Return the [X, Y] coordinate for the center point of the cell that contains the specified text.  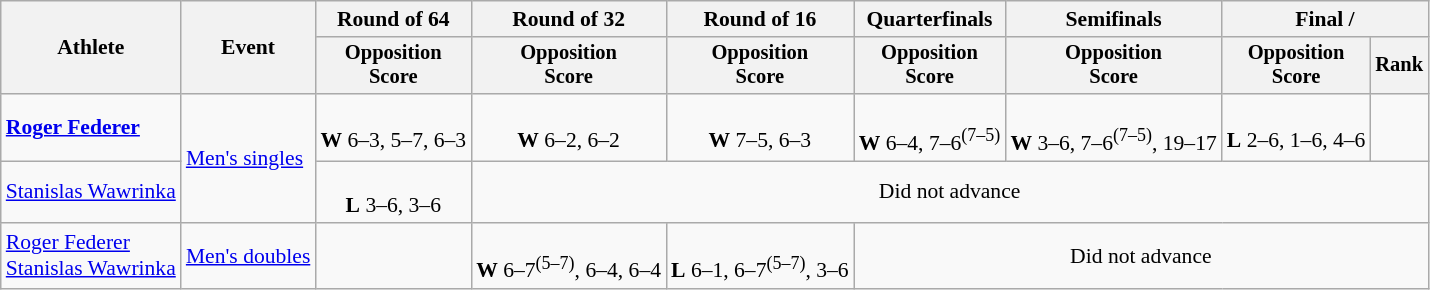
L 6–1, 6–7(5–7), 3–6 [760, 256]
W 3–6, 7–6(7–5), 19–17 [1113, 128]
Round of 64 [393, 19]
Roger Federer [91, 128]
W 7–5, 6–3 [760, 128]
L 2–6, 1–6, 4–6 [1296, 128]
W 6–3, 5–7, 6–3 [393, 128]
Final / [1325, 19]
W 6–7(5–7), 6–4, 6–4 [568, 256]
Athlete [91, 48]
Stanislas Wawrinka [91, 192]
W 6–4, 7–6(7–5) [930, 128]
Men's singles [248, 158]
Men's doubles [248, 256]
Rank [1399, 66]
Round of 16 [760, 19]
Quarterfinals [930, 19]
Semifinals [1113, 19]
L 3–6, 3–6 [393, 192]
Event [248, 48]
W 6–2, 6–2 [568, 128]
Roger FedererStanislas Wawrinka [91, 256]
Round of 32 [568, 19]
